Return the [x, y] coordinate for the center point of the cell that contains the specified text.  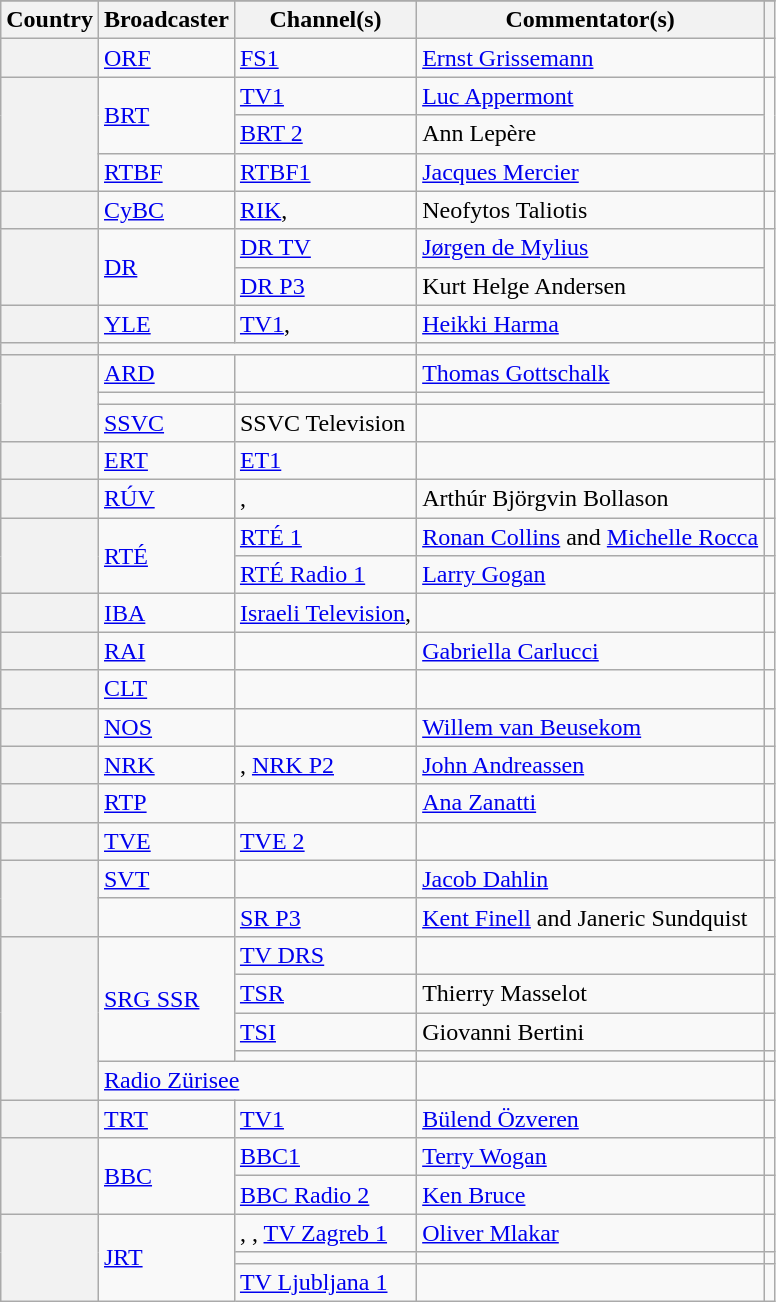
RAI [166, 651]
Gabriella Carlucci [590, 651]
FS1 [325, 58]
, NRK P2 [325, 765]
Bülend Özveren [590, 1119]
RTÉ [166, 556]
SSVC [166, 423]
, , TV Zagreb 1 [325, 1233]
ERT [166, 461]
Thierry Masselot [590, 993]
CLT [166, 689]
ORF [166, 58]
RÚV [166, 499]
JRT [166, 1258]
Thomas Gottschalk [590, 373]
Larry Gogan [590, 575]
John Andreassen [590, 765]
Ronan Collins and Michelle Rocca [590, 537]
Kurt Helge Andersen [590, 286]
SRG SSR [166, 998]
RTP [166, 803]
TSI [325, 1031]
BRT 2 [325, 134]
BBC [166, 1176]
RIK, [325, 210]
RTÉ Radio 1 [325, 575]
Neofytos Taliotis [590, 210]
SR P3 [325, 917]
Heikki Harma [590, 324]
TVE [166, 841]
RTÉ 1 [325, 537]
BRT [166, 115]
NOS [166, 727]
Ernst Grissemann [590, 58]
Ann Lepère [590, 134]
Jacques Mercier [590, 172]
ET1 [325, 461]
IBA [166, 613]
Luc Appermont [590, 96]
TSR [325, 993]
TV Ljubljana 1 [325, 1282]
ARD [166, 373]
Giovanni Bertini [590, 1031]
YLE [166, 324]
DR P3 [325, 286]
Jacob Dahlin [590, 879]
CyBC [166, 210]
Channel(s) [325, 20]
Arthúr Björgvin Bollason [590, 499]
Broadcaster [166, 20]
DR [166, 267]
Ken Bruce [590, 1195]
Oliver Mlakar [590, 1233]
Terry Wogan [590, 1157]
TVE 2 [325, 841]
BBC Radio 2 [325, 1195]
, [325, 499]
NRK [166, 765]
RTBF [166, 172]
Commentator(s) [590, 20]
Radio Zürisee [257, 1081]
Jørgen de Mylius [590, 248]
TRT [166, 1119]
Israeli Television, [325, 613]
TV1, [325, 324]
TV DRS [325, 955]
Country [50, 20]
DR TV [325, 248]
SSVC Television [325, 423]
RTBF1 [325, 172]
BBC1 [325, 1157]
SVT [166, 879]
Kent Finell and Janeric Sundquist [590, 917]
Ana Zanatti [590, 803]
Willem van Beusekom [590, 727]
